Return [x, y] of the center of cell containing provided text 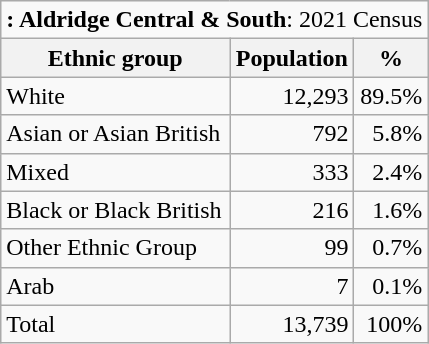
2.4% [391, 172]
Mixed [116, 172]
Other Ethnic Group [116, 248]
89.5% [391, 96]
: Aldridge Central & South: 2021 Census [214, 20]
12,293 [292, 96]
5.8% [391, 134]
0.7% [391, 248]
13,739 [292, 324]
% [391, 58]
7 [292, 286]
100% [391, 324]
Black or Black British [116, 210]
Ethnic group [116, 58]
White [116, 96]
1.6% [391, 210]
Arab [116, 286]
216 [292, 210]
333 [292, 172]
Asian or Asian British [116, 134]
Total [116, 324]
Population [292, 58]
0.1% [391, 286]
99 [292, 248]
792 [292, 134]
